From the cell containing the given text, extract its center point as (X, Y) coordinate. 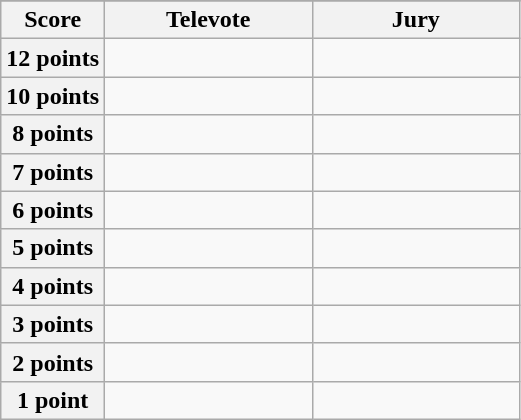
2 points (53, 362)
5 points (53, 248)
7 points (53, 172)
3 points (53, 324)
Jury (416, 20)
8 points (53, 134)
1 point (53, 400)
Score (53, 20)
10 points (53, 96)
12 points (53, 58)
6 points (53, 210)
Televote (209, 20)
4 points (53, 286)
